From the cell containing the given text, extract its center point as (X, Y) coordinate. 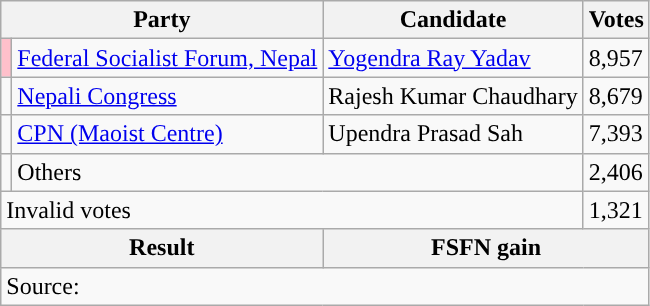
7,393 (616, 134)
8,957 (616, 58)
Rajesh Kumar Chaudhary (453, 96)
Source: (326, 286)
1,321 (616, 210)
Federal Socialist Forum, Nepal (168, 58)
Others (298, 172)
CPN (Maoist Centre) (168, 134)
Upendra Prasad Sah (453, 134)
Votes (616, 20)
Invalid votes (292, 210)
Nepali Congress (168, 96)
Result (162, 248)
2,406 (616, 172)
8,679 (616, 96)
Party (162, 20)
Yogendra Ray Yadav (453, 58)
Candidate (453, 20)
FSFN gain (486, 248)
